Scan for the cell matching the given text and deliver its (x, y) coordinate at center. 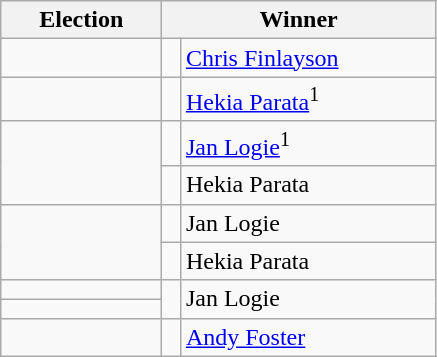
Election (82, 20)
Andy Foster (308, 337)
Hekia Parata1 (308, 100)
Chris Finlayson (308, 58)
Winner (299, 20)
Jan Logie1 (308, 144)
